Provide the (x, y) coordinate of the cell's center where the given text is located.  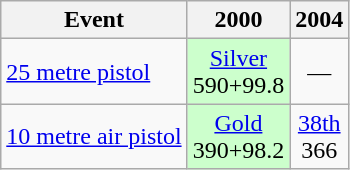
Gold390+98.2 (238, 136)
Event (94, 20)
2004 (320, 20)
2000 (238, 20)
38th366 (320, 136)
Silver590+99.8 (238, 72)
— (320, 72)
10 metre air pistol (94, 136)
25 metre pistol (94, 72)
